Output the [x, y] coordinate of the center of the cell containing the given text.  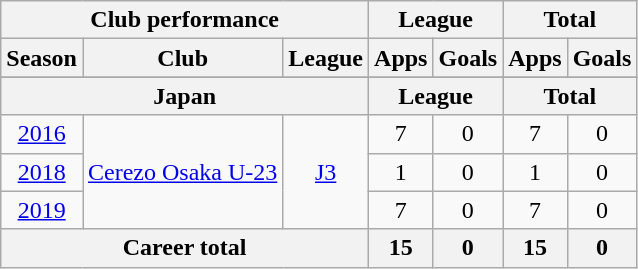
Career total [185, 248]
J3 [326, 172]
2016 [42, 134]
2018 [42, 172]
Japan [185, 96]
2019 [42, 210]
Club [182, 58]
Cerezo Osaka U-23 [182, 172]
Club performance [185, 20]
Season [42, 58]
